Pinpoint the cell where the given text exists, returning its [x, y] midpoint coordinate. 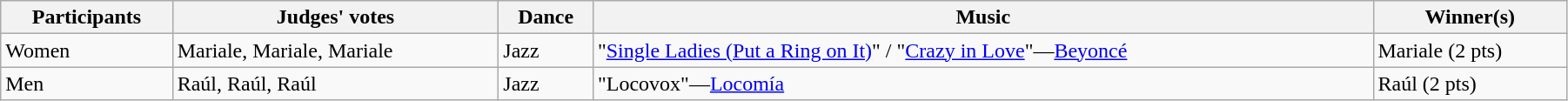
Mariale, Mariale, Mariale [336, 50]
"Single Ladies (Put a Ring on It)" / "Crazy in Love"—Beyoncé [983, 50]
Raúl (2 pts) [1470, 84]
Women [87, 50]
Raúl, Raúl, Raúl [336, 84]
Participants [87, 17]
Judges' votes [336, 17]
"Locovox"—Locomía [983, 84]
Dance [546, 17]
Men [87, 84]
Music [983, 17]
Mariale (2 pts) [1470, 50]
Winner(s) [1470, 17]
